Locate the cell with the specified text and output its [X, Y] center coordinate. 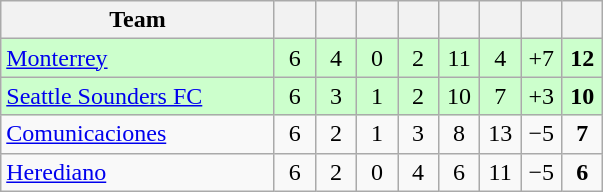
Monterrey [138, 58]
8 [460, 134]
Herediano [138, 172]
13 [500, 134]
12 [582, 58]
+7 [542, 58]
Comunicaciones [138, 134]
Seattle Sounders FC [138, 96]
+3 [542, 96]
Team [138, 20]
